Search for the cell housing the specified text and yield its (x, y) center coordinate. 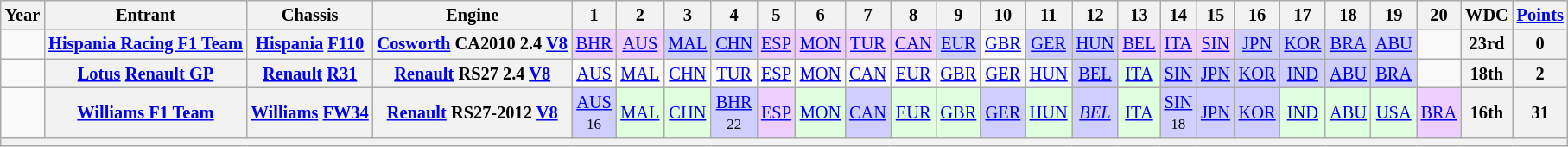
BHR22 (734, 112)
7 (867, 15)
10 (1003, 15)
AUS16 (594, 112)
1 (594, 15)
5 (776, 15)
Williams FW34 (310, 112)
16 (1258, 15)
19 (1394, 15)
WDC (1487, 15)
4 (734, 15)
Points (1540, 15)
18 (1348, 15)
8 (914, 15)
Renault R31 (310, 73)
14 (1178, 15)
SIN18 (1178, 112)
Engine (473, 15)
BHR (594, 44)
31 (1540, 112)
15 (1216, 15)
Williams F1 Team (145, 112)
Lotus Renault GP (145, 73)
Hispania F110 (310, 44)
6 (821, 15)
9 (959, 15)
Year (22, 15)
Hispania Racing F1 Team (145, 44)
Entrant (145, 15)
Renault RS27-2012 V8 (473, 112)
12 (1095, 15)
16th (1487, 112)
USA (1394, 112)
Cosworth CA2010 2.4 V8 (473, 44)
13 (1139, 15)
18th (1487, 73)
Renault RS27 2.4 V8 (473, 73)
20 (1439, 15)
23rd (1487, 44)
3 (688, 15)
11 (1049, 15)
0 (1540, 44)
Chassis (310, 15)
17 (1303, 15)
